Identify which cell holds the provided text, then report its (x, y) central coordinate. 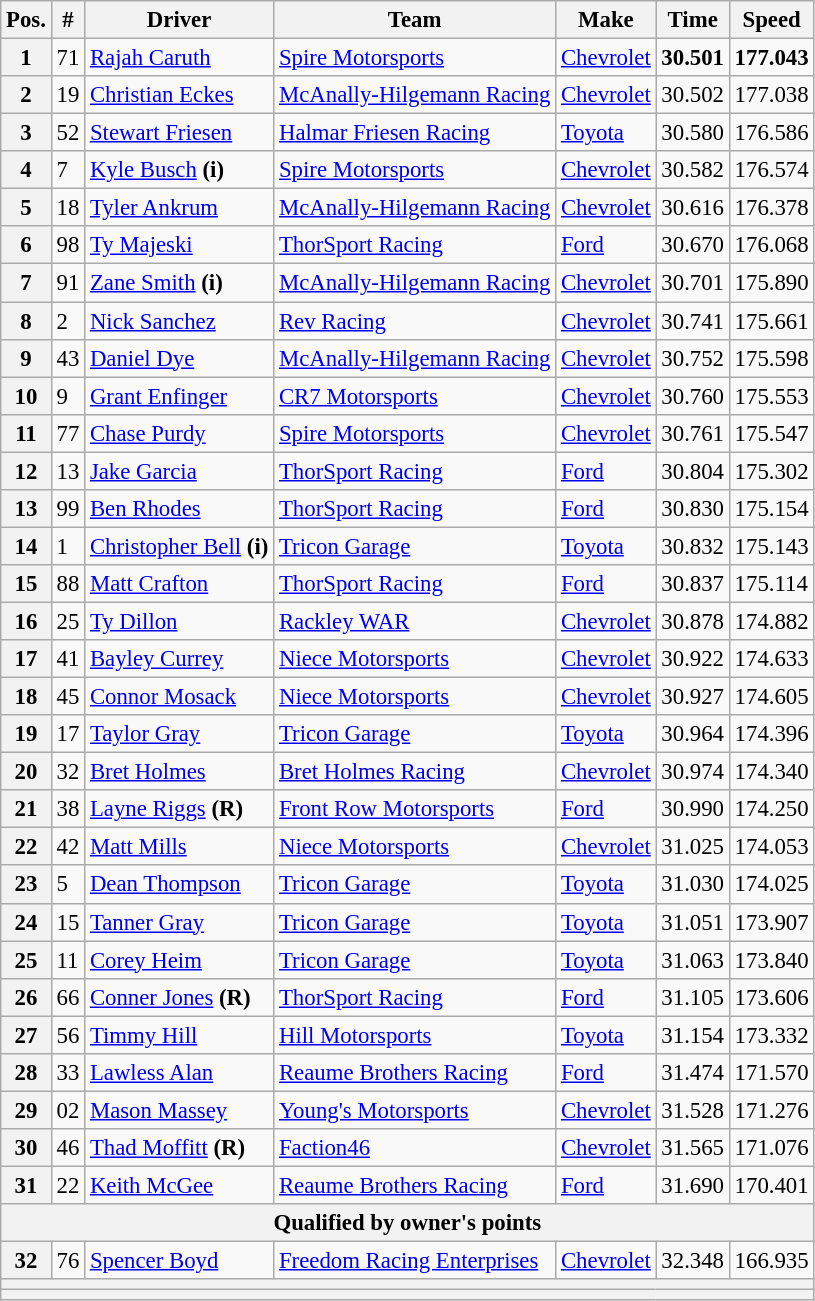
30.922 (692, 659)
173.840 (772, 960)
Hill Motorsports (415, 1035)
30.701 (692, 283)
Rackley WAR (415, 621)
175.302 (772, 471)
98 (68, 245)
175.154 (772, 509)
171.570 (772, 1073)
174.396 (772, 734)
Lawless Alan (180, 1073)
31.528 (692, 1110)
31.154 (692, 1035)
Kyle Busch (i) (180, 170)
30.582 (692, 170)
71 (68, 58)
175.661 (772, 321)
173.332 (772, 1035)
Thad Moffitt (R) (180, 1148)
14 (26, 546)
Nick Sanchez (180, 321)
30.804 (692, 471)
174.340 (772, 772)
Ty Dillon (180, 621)
45 (68, 697)
27 (26, 1035)
Freedom Racing Enterprises (415, 1261)
Christian Eckes (180, 95)
Chase Purdy (180, 433)
30.670 (692, 245)
176.378 (772, 208)
30.964 (692, 734)
Zane Smith (i) (180, 283)
88 (68, 584)
56 (68, 1035)
33 (68, 1073)
23 (26, 885)
173.907 (772, 922)
176.574 (772, 170)
166.935 (772, 1261)
Matt Mills (180, 847)
171.276 (772, 1110)
Bayley Currey (180, 659)
38 (68, 809)
170.401 (772, 1185)
76 (68, 1261)
174.882 (772, 621)
41 (68, 659)
Conner Jones (R) (180, 997)
Halmar Friesen Racing (415, 133)
Mason Massey (180, 1110)
30.761 (692, 433)
30.501 (692, 58)
31.565 (692, 1148)
30.878 (692, 621)
66 (68, 997)
6 (26, 245)
174.250 (772, 809)
28 (26, 1073)
26 (26, 997)
31 (26, 1185)
176.586 (772, 133)
175.143 (772, 546)
30.760 (692, 396)
77 (68, 433)
8 (26, 321)
4 (26, 170)
Young's Motorsports (415, 1110)
Taylor Gray (180, 734)
21 (26, 809)
Team (415, 20)
30.580 (692, 133)
Corey Heim (180, 960)
12 (26, 471)
32.348 (692, 1261)
24 (26, 922)
30.616 (692, 208)
174.633 (772, 659)
177.038 (772, 95)
91 (68, 283)
Stewart Friesen (180, 133)
Matt Crafton (180, 584)
Ty Majeski (180, 245)
171.076 (772, 1148)
174.605 (772, 697)
31.690 (692, 1185)
30.927 (692, 697)
175.890 (772, 283)
3 (26, 133)
30.830 (692, 509)
Rajah Caruth (180, 58)
Driver (180, 20)
177.043 (772, 58)
Layne Riggs (R) (180, 809)
Pos. (26, 20)
31.030 (692, 885)
Grant Enfinger (180, 396)
Connor Mosack (180, 697)
02 (68, 1110)
Jake Garcia (180, 471)
Bret Holmes Racing (415, 772)
29 (26, 1110)
Bret Holmes (180, 772)
16 (26, 621)
Rev Racing (415, 321)
99 (68, 509)
31.025 (692, 847)
30.752 (692, 358)
30.990 (692, 809)
173.606 (772, 997)
30.837 (692, 584)
42 (68, 847)
Ben Rhodes (180, 509)
175.547 (772, 433)
Keith McGee (180, 1185)
174.053 (772, 847)
30.741 (692, 321)
Qualified by owner's points (408, 1223)
30.502 (692, 95)
Daniel Dye (180, 358)
20 (26, 772)
31.063 (692, 960)
Christopher Bell (i) (180, 546)
43 (68, 358)
Dean Thompson (180, 885)
31.105 (692, 997)
Front Row Motorsports (415, 809)
CR7 Motorsports (415, 396)
Make (606, 20)
Spencer Boyd (180, 1261)
10 (26, 396)
30 (26, 1148)
Time (692, 20)
Speed (772, 20)
# (68, 20)
Faction46 (415, 1148)
Timmy Hill (180, 1035)
Tanner Gray (180, 922)
30.832 (692, 546)
175.598 (772, 358)
174.025 (772, 885)
46 (68, 1148)
176.068 (772, 245)
Tyler Ankrum (180, 208)
175.114 (772, 584)
30.974 (692, 772)
31.474 (692, 1073)
31.051 (692, 922)
52 (68, 133)
175.553 (772, 396)
